For the text-containing cell, return its midpoint in (x, y) coordinate format. 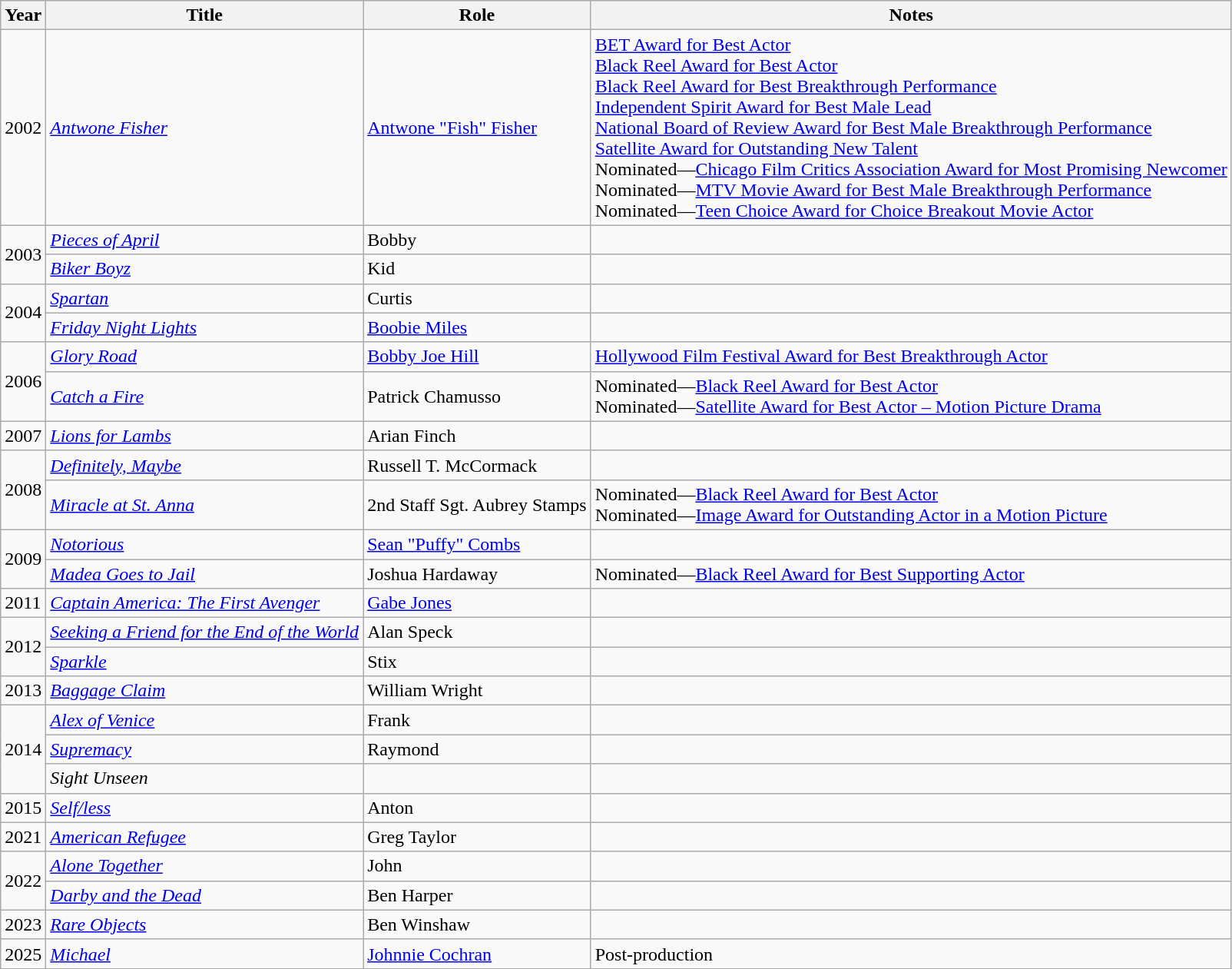
Notes (911, 15)
Boobie Miles (478, 327)
2015 (23, 808)
Glory Road (204, 357)
2022 (23, 881)
Russell T. McCormack (478, 465)
Gabe Jones (478, 603)
Raymond (478, 749)
Spartan (204, 298)
Greg Taylor (478, 837)
Sight Unseen (204, 778)
Seeking a Friend for the End of the World (204, 632)
Antwone Fisher (204, 128)
Alex of Venice (204, 720)
2025 (23, 954)
Captain America: The First Avenger (204, 603)
2003 (23, 254)
Joshua Hardaway (478, 574)
Definitely, Maybe (204, 465)
John (478, 866)
Miracle at St. Anna (204, 504)
Rare Objects (204, 924)
2014 (23, 749)
American Refugee (204, 837)
Title (204, 15)
William Wright (478, 691)
Bobby (478, 240)
Year (23, 15)
Lions for Lambs (204, 436)
Patrick Chamusso (478, 397)
Curtis (478, 298)
Role (478, 15)
Nominated—Black Reel Award for Best Supporting Actor (911, 574)
Pieces of April (204, 240)
Post-production (911, 954)
Catch a Fire (204, 397)
2021 (23, 837)
Ben Harper (478, 895)
2002 (23, 128)
Kid (478, 269)
Biker Boyz (204, 269)
Sean "Puffy" Combs (478, 544)
Supremacy (204, 749)
2nd Staff Sgt. Aubrey Stamps (478, 504)
Friday Night Lights (204, 327)
Baggage Claim (204, 691)
Michael (204, 954)
Notorious (204, 544)
Antwone "Fish" Fisher (478, 128)
Sparkle (204, 662)
Alone Together (204, 866)
Alan Speck (478, 632)
2013 (23, 691)
2006 (23, 381)
Darby and the Dead (204, 895)
Anton (478, 808)
2007 (23, 436)
2004 (23, 313)
2012 (23, 647)
Self/less (204, 808)
Ben Winshaw (478, 924)
Hollywood Film Festival Award for Best Breakthrough Actor (911, 357)
Stix (478, 662)
2009 (23, 559)
2011 (23, 603)
2008 (23, 490)
Nominated—Black Reel Award for Best ActorNominated—Satellite Award for Best Actor – Motion Picture Drama (911, 397)
Madea Goes to Jail (204, 574)
Frank (478, 720)
Nominated—Black Reel Award for Best ActorNominated—Image Award for Outstanding Actor in a Motion Picture (911, 504)
Bobby Joe Hill (478, 357)
Johnnie Cochran (478, 954)
2023 (23, 924)
Arian Finch (478, 436)
